Extract the (X, Y) coordinate from the center of the cell holding the provided text.  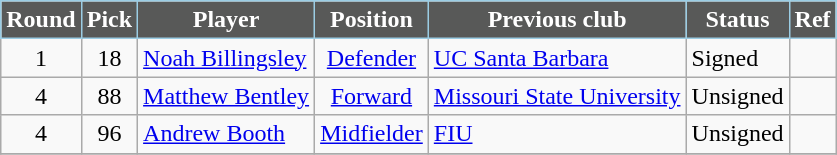
Pick (109, 20)
88 (109, 96)
Signed (738, 58)
Andrew Booth (226, 134)
Forward (372, 96)
UC Santa Barbara (557, 58)
Matthew Bentley (226, 96)
18 (109, 58)
96 (109, 134)
Midfielder (372, 134)
Position (372, 20)
Ref (812, 20)
FIU (557, 134)
Previous club (557, 20)
Noah Billingsley (226, 58)
Player (226, 20)
1 (41, 58)
Status (738, 20)
Defender (372, 58)
Missouri State University (557, 96)
Round (41, 20)
